Return (X, Y) of the center of cell containing provided text 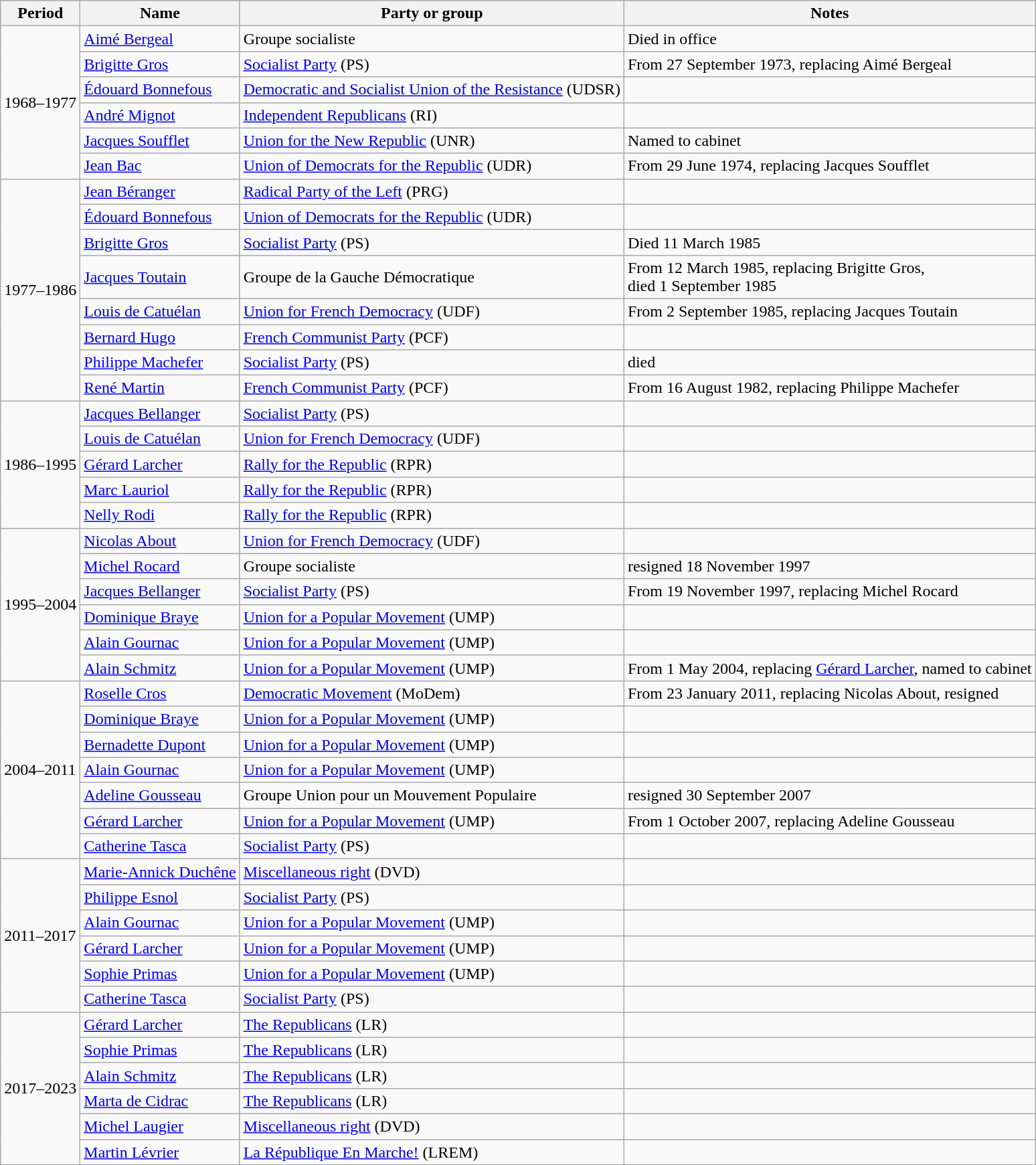
1968–1977 (40, 102)
resigned 18 November 1997 (830, 566)
Democratic Movement (MoDem) (432, 693)
From 1 October 2007, replacing Adeline Gousseau (830, 821)
2017–2023 (40, 1088)
Roselle Cros (160, 693)
Democratic and Socialist Union of the Resistance (UDSR) (432, 90)
From 19 November 1997, replacing Michel Rocard (830, 592)
From 27 September 1973, replacing Aimé Bergeal (830, 64)
From 23 January 2011, replacing Nicolas About, resigned (830, 693)
Aimé Bergeal (160, 39)
Independent Republicans (RI) (432, 115)
From 29 June 1974, replacing Jacques Soufflet (830, 166)
From 1 May 2004, replacing Gérard Larcher, named to cabinet (830, 668)
Nicolas About (160, 541)
Adeline Gousseau (160, 796)
Groupe Union pour un Mouvement Populaire (432, 796)
1995–2004 (40, 604)
From 16 August 1982, replacing Philippe Machefer (830, 388)
Marc Lauriol (160, 490)
Jean Béranger (160, 191)
Union for the New Republic (UNR) (432, 141)
Michel Rocard (160, 566)
resigned 30 September 2007 (830, 796)
1977–1986 (40, 290)
Died 11 March 1985 (830, 242)
Jacques Soufflet (160, 141)
2004–2011 (40, 770)
Michel Laugier (160, 1126)
Martin Lévrier (160, 1152)
Died in office (830, 39)
André Mignot (160, 115)
Philippe Machefer (160, 363)
La République En Marche! (LREM) (432, 1152)
Radical Party of the Left (PRG) (432, 191)
Period (40, 13)
Groupe de la Gauche Démocratique (432, 277)
René Martin (160, 388)
Notes (830, 13)
Bernard Hugo (160, 337)
Marta de Cidrac (160, 1101)
From 2 September 1985, replacing Jacques Toutain (830, 311)
Bernadette Dupont (160, 745)
1986–1995 (40, 464)
died (830, 363)
Jean Bac (160, 166)
Name (160, 13)
Jacques Toutain (160, 277)
Marie-Annick Duchêne (160, 872)
Party or group (432, 13)
Named to cabinet (830, 141)
From 12 March 1985, replacing Brigitte Gros,died 1 September 1985 (830, 277)
Philippe Esnol (160, 897)
2011–2017 (40, 935)
Nelly Rodi (160, 515)
